From the cell containing the given text, extract its center point as [X, Y] coordinate. 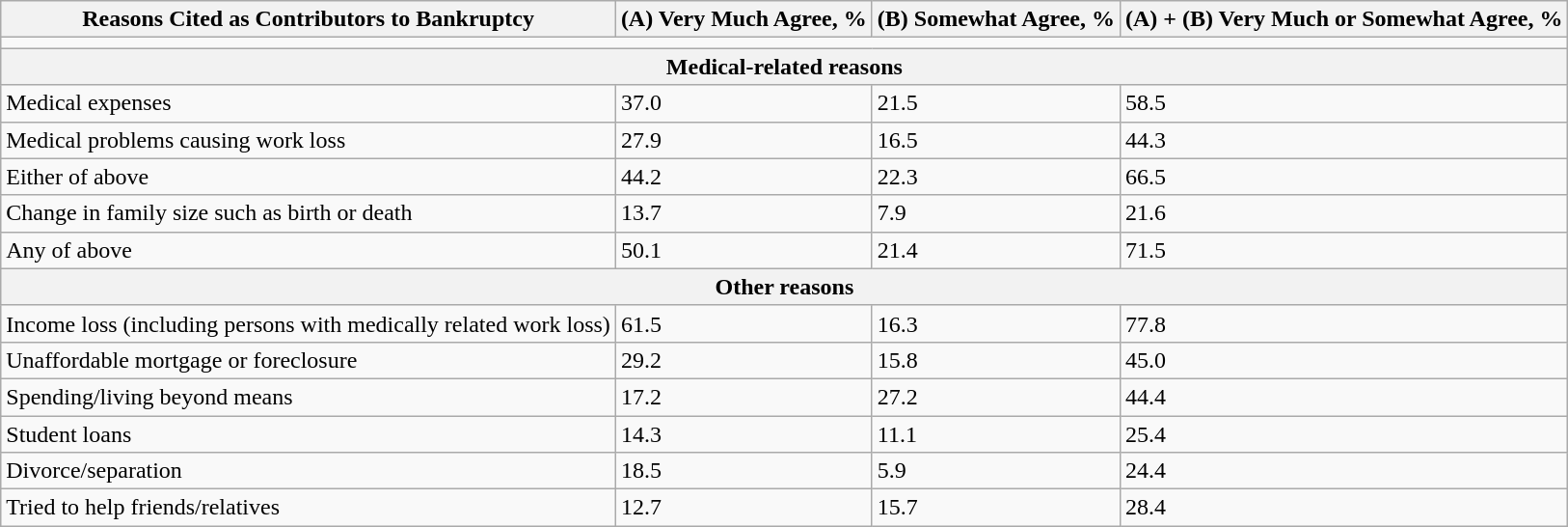
24.4 [1344, 471]
71.5 [1344, 250]
Either of above [309, 177]
27.9 [743, 140]
77.8 [1344, 323]
Medical-related reasons [785, 67]
Income loss (including persons with medically related work loss) [309, 323]
29.2 [743, 360]
27.2 [995, 397]
44.3 [1344, 140]
Student loans [309, 433]
16.3 [995, 323]
16.5 [995, 140]
14.3 [743, 433]
15.8 [995, 360]
(B) Somewhat Agree, % [995, 19]
Any of above [309, 250]
66.5 [1344, 177]
25.4 [1344, 433]
Other reasons [785, 287]
58.5 [1344, 103]
21.4 [995, 250]
18.5 [743, 471]
13.7 [743, 213]
(A) Very Much Agree, % [743, 19]
Medical problems causing work loss [309, 140]
22.3 [995, 177]
17.2 [743, 397]
44.4 [1344, 397]
21.6 [1344, 213]
15.7 [995, 508]
Reasons Cited as Contributors to Bankruptcy [309, 19]
Unaffordable mortgage or foreclosure [309, 360]
5.9 [995, 471]
Change in family size such as birth or death [309, 213]
Divorce/separation [309, 471]
28.4 [1344, 508]
44.2 [743, 177]
7.9 [995, 213]
61.5 [743, 323]
45.0 [1344, 360]
Medical expenses [309, 103]
50.1 [743, 250]
11.1 [995, 433]
12.7 [743, 508]
(A) + (B) Very Much or Somewhat Agree, % [1344, 19]
37.0 [743, 103]
Tried to help friends/relatives [309, 508]
21.5 [995, 103]
Spending/living beyond means [309, 397]
